Output the (x, y) coordinate of the center of the cell containing the given text.  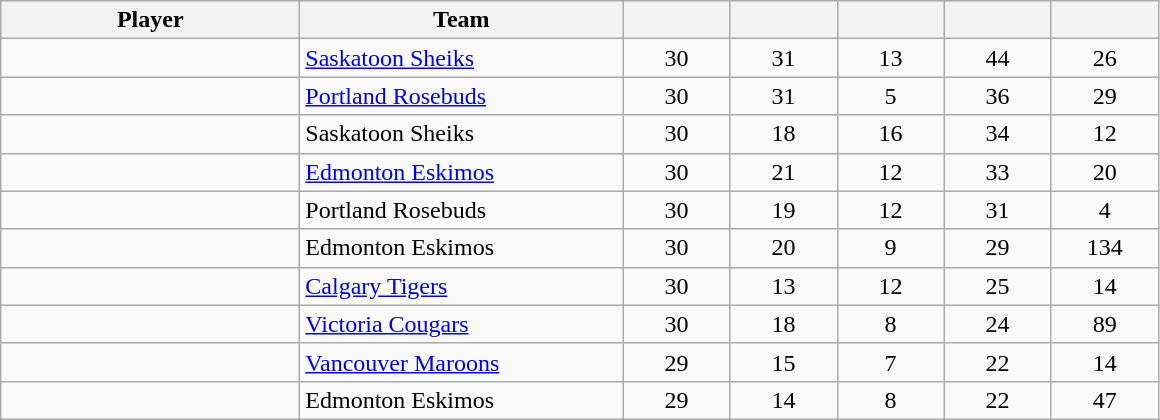
134 (1104, 248)
26 (1104, 58)
9 (890, 248)
47 (1104, 400)
Vancouver Maroons (462, 362)
24 (998, 324)
Team (462, 20)
16 (890, 134)
25 (998, 286)
19 (784, 210)
Calgary Tigers (462, 286)
5 (890, 96)
89 (1104, 324)
Player (150, 20)
21 (784, 172)
34 (998, 134)
36 (998, 96)
44 (998, 58)
Victoria Cougars (462, 324)
33 (998, 172)
4 (1104, 210)
15 (784, 362)
7 (890, 362)
